For the text-containing cell, return its midpoint in [x, y] coordinate format. 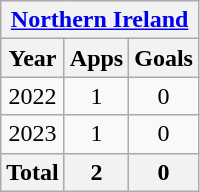
2023 [33, 134]
2022 [33, 96]
Northern Ireland [100, 20]
Total [33, 172]
Year [33, 58]
2 [96, 172]
Goals [164, 58]
Apps [96, 58]
